Extract the [x, y] coordinate from the center of the cell holding the provided text.  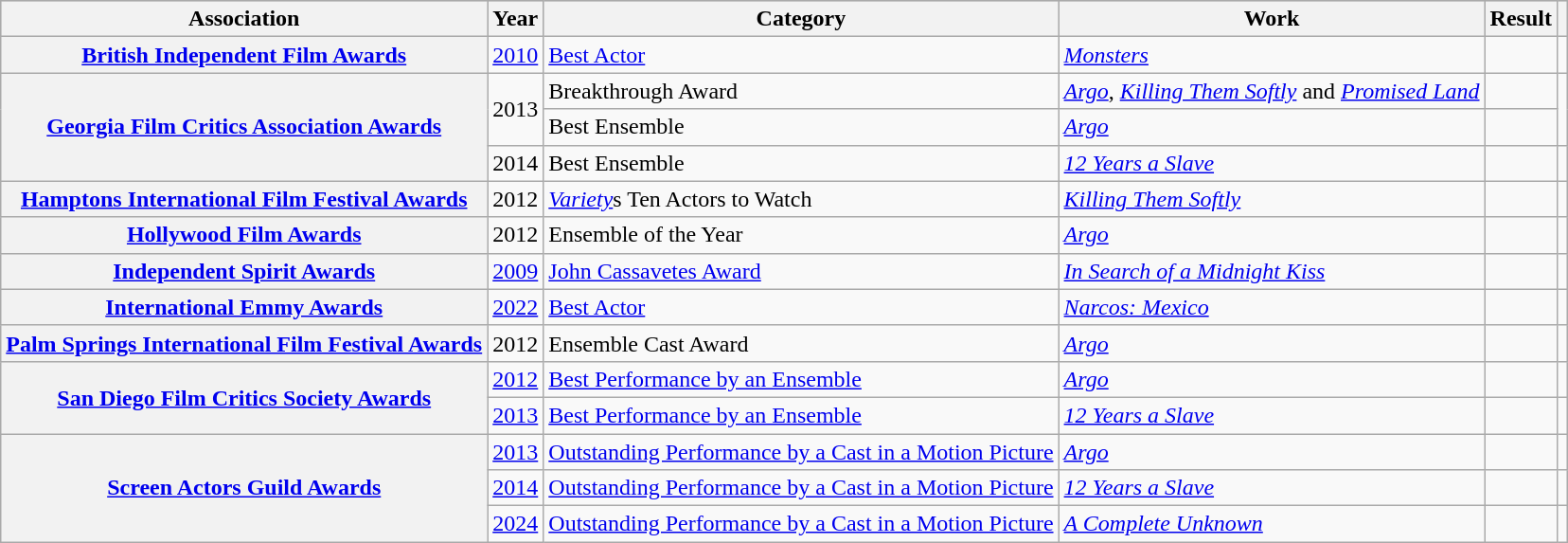
Narcos: Mexico [1272, 307]
Ensemble of the Year [801, 235]
Result [1521, 19]
Screen Actors Guild Awards [244, 488]
2022 [515, 307]
Palm Springs International Film Festival Awards [244, 343]
Varietys Ten Actors to Watch [801, 199]
Association [244, 19]
A Complete Unknown [1272, 524]
British Independent Film Awards [244, 55]
In Search of a Midnight Kiss [1272, 271]
2009 [515, 271]
Killing Them Softly [1272, 199]
Monsters [1272, 55]
2010 [515, 55]
San Diego Film Critics Society Awards [244, 397]
Category [801, 19]
International Emmy Awards [244, 307]
Independent Spirit Awards [244, 271]
Year [515, 19]
John Cassavetes Award [801, 271]
Hamptons International Film Festival Awards [244, 199]
Georgia Film Critics Association Awards [244, 127]
2024 [515, 524]
Hollywood Film Awards [244, 235]
Argo, Killing Them Softly and Promised Land [1272, 91]
Breakthrough Award [801, 91]
Ensemble Cast Award [801, 343]
Work [1272, 19]
